Scan for the cell matching the given text and deliver its (x, y) coordinate at center. 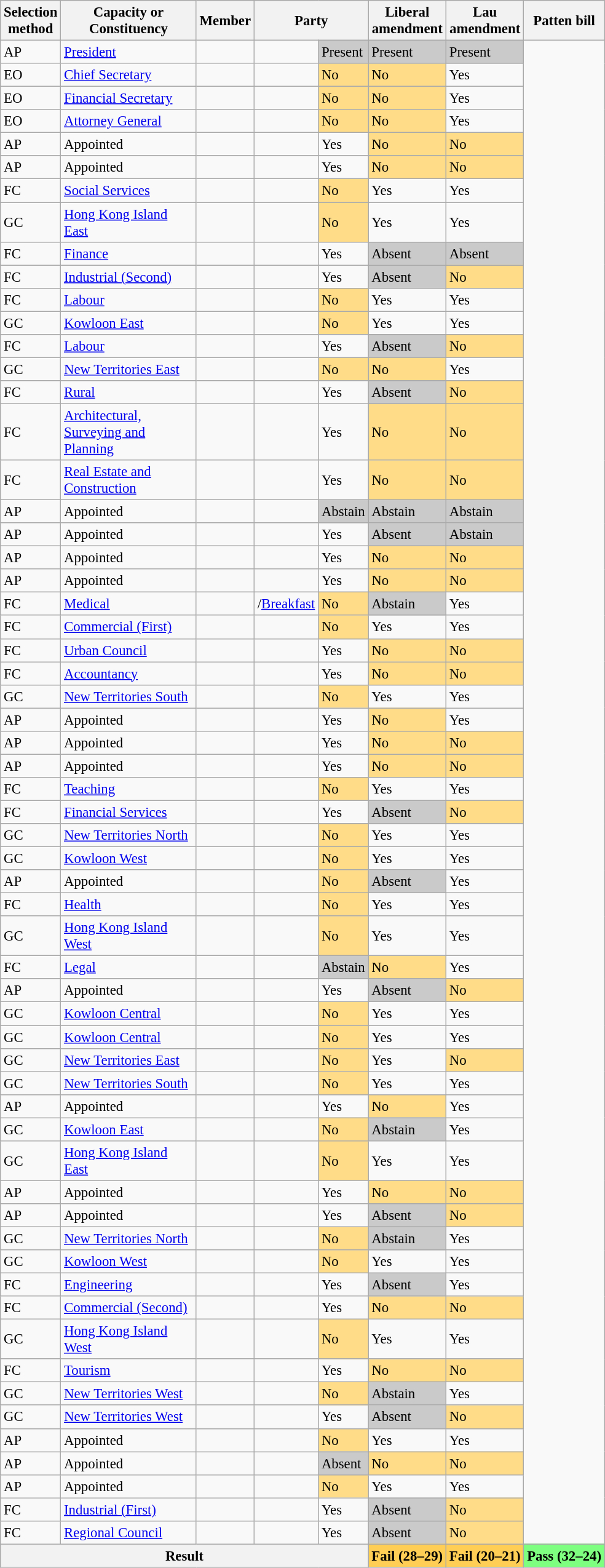
Attorney General (129, 121)
Fail (20–21) (484, 1556)
Real Estate and Construction (129, 480)
Industrial (Second) (129, 277)
Capacity orConstituency (129, 21)
Industrial (First) (129, 1510)
Tourism (129, 1371)
Teaching (129, 789)
Fail (28–29) (407, 1556)
Rural (129, 392)
Medical (129, 604)
Member (225, 21)
Legal (129, 968)
Lauamendment (484, 21)
Commercial (First) (129, 627)
Financial Secretary (129, 98)
Pass (32–24) (564, 1556)
Party (311, 21)
Accountancy (129, 674)
Liberalamendment (407, 21)
Chief Secretary (129, 75)
Patten bill (564, 21)
Selectionmethod (31, 21)
Engineering (129, 1285)
Architectural, Surveying and Planning (129, 432)
Regional Council (129, 1533)
President (129, 52)
Health (129, 905)
Finance (129, 253)
Social Services (129, 191)
Result (184, 1556)
Financial Services (129, 812)
/Breakfast (286, 604)
Commercial (Second) (129, 1308)
Urban Council (129, 650)
